Capture the cell that displays the provided text and extract its [X, Y] central coordinate. 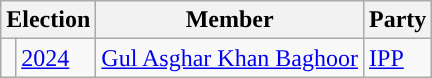
IPP [398, 58]
Member [230, 20]
Party [398, 20]
Election [48, 20]
2024 [56, 58]
Gul Asghar Khan Baghoor [230, 58]
